Return [x, y] of the center of cell containing provided text 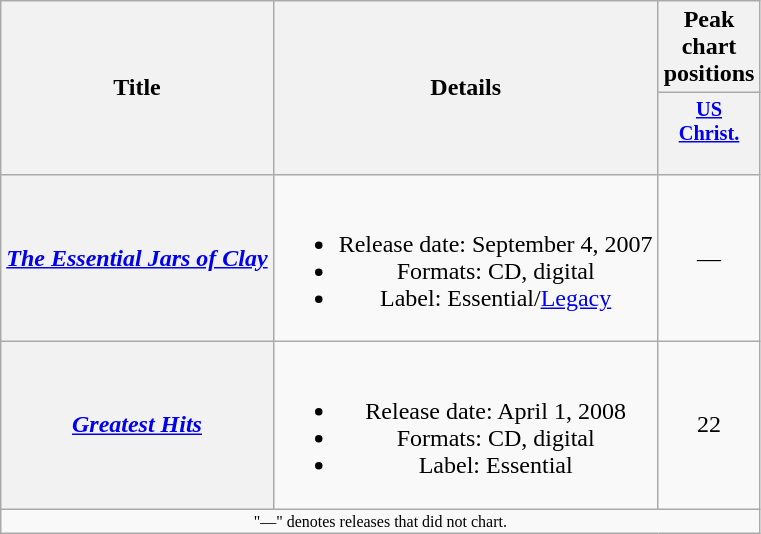
22 [709, 426]
USChrist. [709, 134]
Greatest Hits [137, 426]
"—" denotes releases that did not chart. [380, 521]
— [709, 258]
Peak chart positions [709, 47]
Release date: April 1, 2008Formats: CD, digitalLabel: Essential [466, 426]
Release date: September 4, 2007Formats: CD, digitalLabel: Essential/Legacy [466, 258]
The Essential Jars of Clay [137, 258]
Title [137, 88]
Details [466, 88]
